Capture the cell that displays the provided text and extract its [x, y] central coordinate. 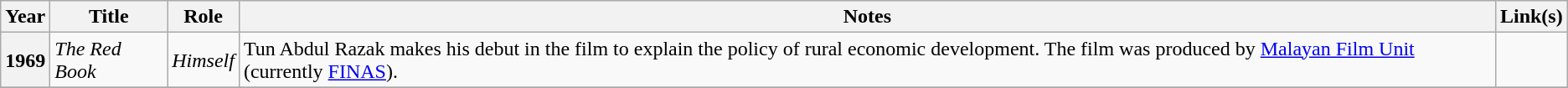
Link(s) [1531, 17]
Role [204, 17]
Title [109, 17]
Year [25, 17]
1969 [25, 60]
Himself [204, 60]
The Red Book [109, 60]
Notes [867, 17]
